Pinpoint the cell where the given text exists, returning its [X, Y] midpoint coordinate. 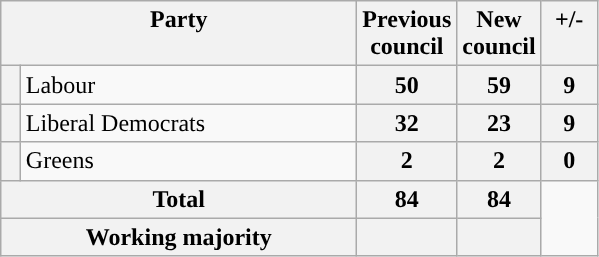
+/- [569, 34]
23 [499, 123]
Previous council [407, 34]
Greens [188, 161]
Party [179, 34]
Labour [188, 85]
32 [407, 123]
Total [179, 199]
50 [407, 85]
Working majority [179, 237]
New council [499, 34]
0 [569, 161]
59 [499, 85]
Liberal Democrats [188, 123]
